Scan for the cell matching the given text and deliver its [x, y] coordinate at center. 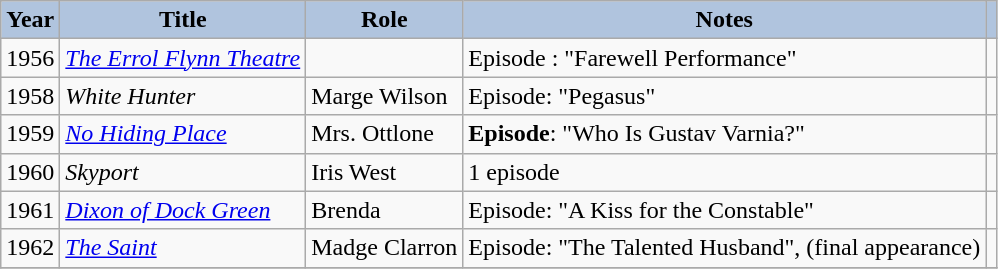
Episode: "A Kiss for the Constable" [724, 210]
1 episode [724, 172]
Dixon of Dock Green [183, 210]
1962 [30, 248]
Episode: "The Talented Husband", (final appearance) [724, 248]
Madge Clarron [384, 248]
Episode : "Farewell Performance" [724, 58]
Marge Wilson [384, 96]
Episode: "Pegasus" [724, 96]
Mrs. Ottlone [384, 134]
No Hiding Place [183, 134]
The Saint [183, 248]
Role [384, 20]
1958 [30, 96]
Iris West [384, 172]
1960 [30, 172]
Year [30, 20]
White Hunter [183, 96]
The Errol Flynn Theatre [183, 58]
Skyport [183, 172]
1961 [30, 210]
Notes [724, 20]
Title [183, 20]
1959 [30, 134]
1956 [30, 58]
Episode: "Who Is Gustav Varnia?" [724, 134]
Brenda [384, 210]
